Extract the [x, y] coordinate from the center of the cell holding the provided text.  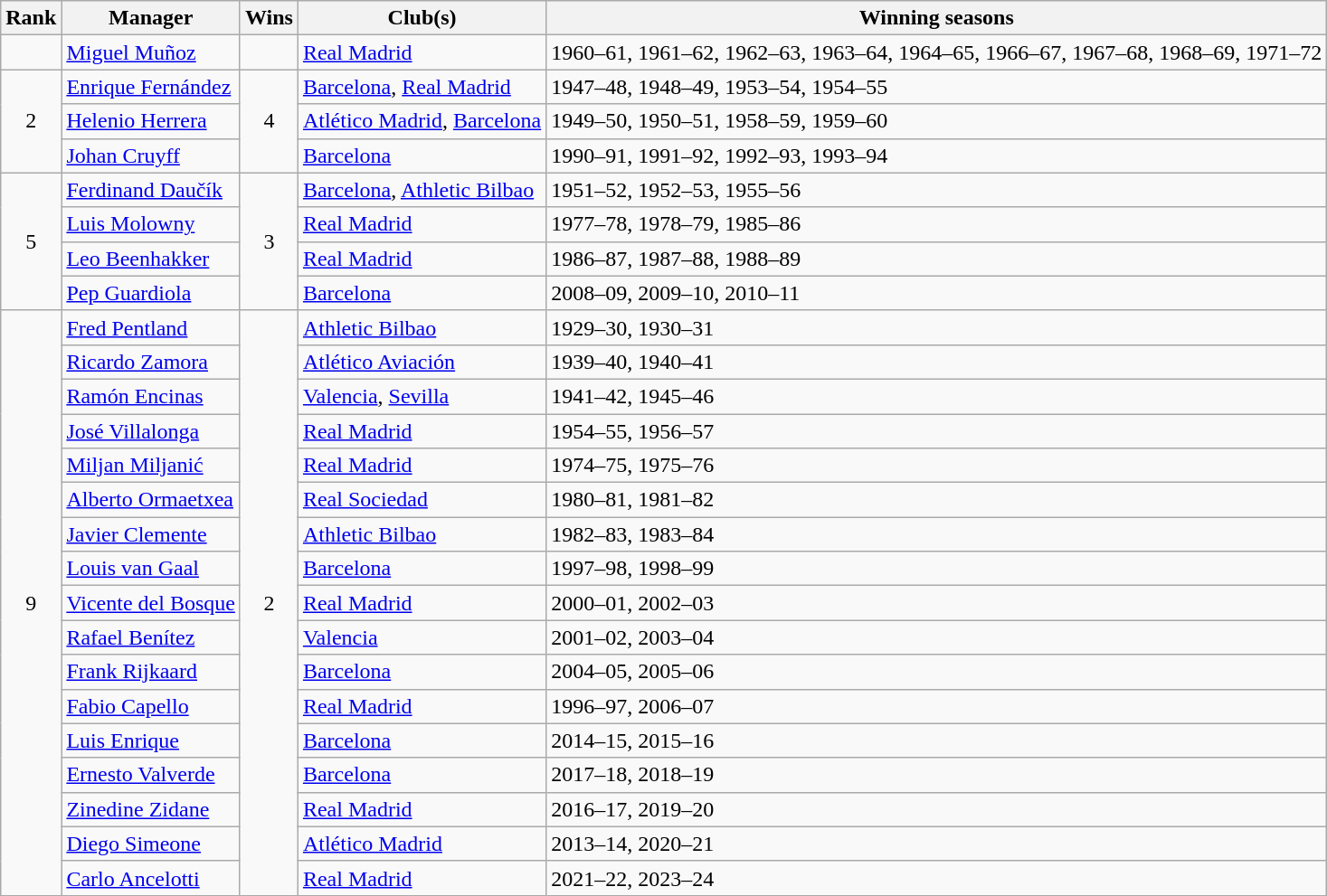
1939–40, 1940–41 [937, 362]
1996–97, 2006–07 [937, 706]
Valencia, Sevilla [422, 396]
Miguel Muñoz [151, 52]
Barcelona, Real Madrid [422, 87]
Johan Cruyff [151, 156]
Wins [269, 18]
Javier Clemente [151, 534]
4 [269, 121]
3 [269, 241]
Pep Guardiola [151, 293]
Miljan Miljanić [151, 466]
Barcelona, Athletic Bilbao [422, 190]
2017–18, 2018–19 [937, 775]
Atlético Aviación [422, 362]
1990–91, 1991–92, 1992–93, 1993–94 [937, 156]
Rafael Benítez [151, 637]
1997–98, 1998–99 [937, 569]
Club(s) [422, 18]
2008–09, 2009–10, 2010–11 [937, 293]
Ferdinand Daučík [151, 190]
Luis Enrique [151, 740]
2004–05, 2005–06 [937, 672]
1951–52, 1952–53, 1955–56 [937, 190]
2021–22, 2023–24 [937, 878]
1980–81, 1981–82 [937, 500]
1960–61, 1961–62, 1962–63, 1963–64, 1964–65, 1966–67, 1967–68, 1968–69, 1971–72 [937, 52]
5 [31, 241]
1986–87, 1987–88, 1988–89 [937, 259]
Ernesto Valverde [151, 775]
1947–48, 1948–49, 1953–54, 1954–55 [937, 87]
Manager [151, 18]
2014–15, 2015–16 [937, 740]
Enrique Fernández [151, 87]
1949–50, 1950–51, 1958–59, 1959–60 [937, 121]
Atlético Madrid [422, 844]
Leo Beenhakker [151, 259]
1982–83, 1983–84 [937, 534]
2013–14, 2020–21 [937, 844]
1974–75, 1975–76 [937, 466]
Louis van Gaal [151, 569]
2001–02, 2003–04 [937, 637]
Valencia [422, 637]
1977–78, 1978–79, 1985–86 [937, 224]
2000–01, 2002–03 [937, 603]
Ramón Encinas [151, 396]
Winning seasons [937, 18]
Diego Simeone [151, 844]
Fabio Capello [151, 706]
Fred Pentland [151, 327]
1954–55, 1956–57 [937, 431]
Ricardo Zamora [151, 362]
2016–17, 2019–20 [937, 809]
Rank [31, 18]
Vicente del Bosque [151, 603]
1929–30, 1930–31 [937, 327]
Carlo Ancelotti [151, 878]
Alberto Ormaetxea [151, 500]
Zinedine Zidane [151, 809]
José Villalonga [151, 431]
Atlético Madrid, Barcelona [422, 121]
Real Sociedad [422, 500]
Helenio Herrera [151, 121]
Frank Rijkaard [151, 672]
1941–42, 1945–46 [937, 396]
9 [31, 602]
Luis Molowny [151, 224]
